Return the [X, Y] coordinate for the center point of the cell that contains the specified text.  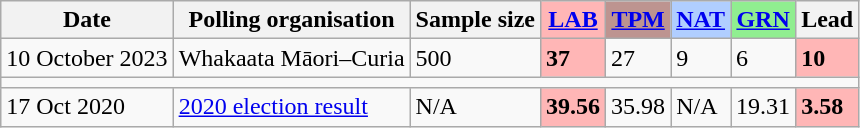
3.58 [828, 107]
35.98 [638, 107]
TPM [638, 20]
10 October 2023 [87, 58]
Polling organisation [292, 20]
27 [638, 58]
GRN [764, 20]
LAB [572, 20]
Sample size [475, 20]
500 [475, 58]
NAT [701, 20]
19.31 [764, 107]
37 [572, 58]
Date [87, 20]
6 [764, 58]
9 [701, 58]
10 [828, 58]
Whakaata Māori–Curia [292, 58]
2020 election result [292, 107]
Lead [828, 20]
17 Oct 2020 [87, 107]
39.56 [572, 107]
